Pinpoint the cell where the given text exists, returning its [X, Y] midpoint coordinate. 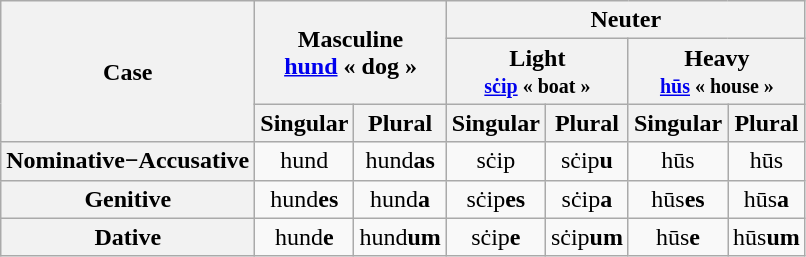
hūsa [767, 199]
hundes [304, 199]
Dative [128, 237]
sċipe [496, 237]
hūsum [767, 237]
Masculinehund « dog » [351, 52]
Nominative−Accusative [128, 161]
sċipa [586, 199]
sċipum [586, 237]
sċipes [496, 199]
sċip [496, 161]
hunda [400, 199]
Neuter [626, 20]
hundum [400, 237]
Lightsċip « boat » [537, 72]
Heavyhūs « house » [716, 72]
hūses [678, 199]
hundas [400, 161]
hunde [304, 237]
hund [304, 161]
Case [128, 72]
Genitive [128, 199]
sċipu [586, 161]
hūse [678, 237]
